Return (x, y) of the center of cell containing provided text 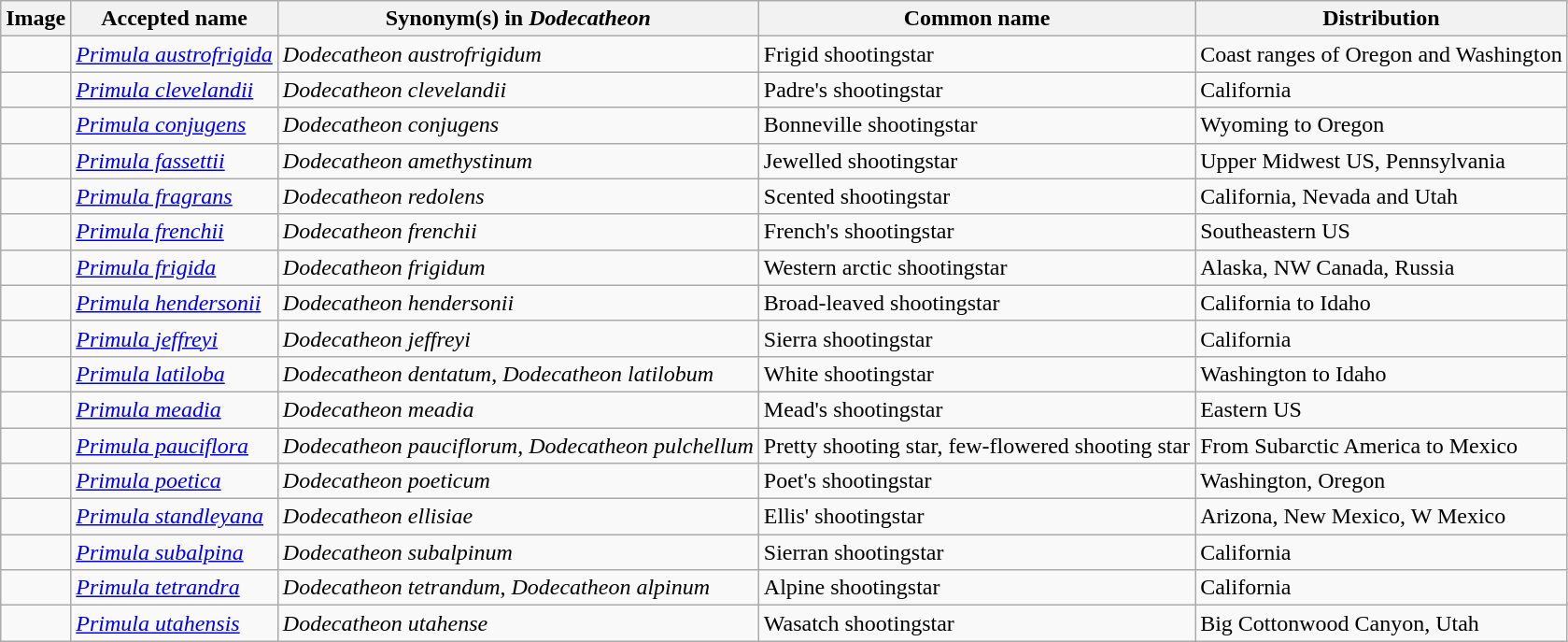
Dodecatheon poeticum (517, 481)
Primula utahensis (175, 623)
Dodecatheon austrofrigidum (517, 54)
California, Nevada and Utah (1382, 196)
Bonneville shootingstar (977, 125)
Primula poetica (175, 481)
From Subarctic America to Mexico (1382, 446)
Pretty shooting star, few-flowered shooting star (977, 446)
Jewelled shootingstar (977, 161)
Frigid shootingstar (977, 54)
Sierra shootingstar (977, 338)
Dodecatheon jeffreyi (517, 338)
Wasatch shootingstar (977, 623)
Southeastern US (1382, 232)
Primula frenchii (175, 232)
Primula clevelandii (175, 90)
Sierran shootingstar (977, 552)
California to Idaho (1382, 303)
Primula jeffreyi (175, 338)
Washington, Oregon (1382, 481)
Dodecatheon subalpinum (517, 552)
Primula conjugens (175, 125)
Primula fassettii (175, 161)
Accepted name (175, 19)
Western arctic shootingstar (977, 267)
Dodecatheon utahense (517, 623)
Primula frigida (175, 267)
Primula latiloba (175, 374)
Dodecatheon conjugens (517, 125)
Dodecatheon frigidum (517, 267)
Poet's shootingstar (977, 481)
Big Cottonwood Canyon, Utah (1382, 623)
Dodecatheon amethystinum (517, 161)
Scented shootingstar (977, 196)
Dodecatheon pauciflorum, Dodecatheon pulchellum (517, 446)
Dodecatheon dentatum, Dodecatheon latilobum (517, 374)
Primula hendersonii (175, 303)
Arizona, New Mexico, W Mexico (1382, 517)
Distribution (1382, 19)
Dodecatheon hendersonii (517, 303)
Eastern US (1382, 409)
White shootingstar (977, 374)
Primula subalpina (175, 552)
Primula meadia (175, 409)
Synonym(s) in Dodecatheon (517, 19)
Alaska, NW Canada, Russia (1382, 267)
Primula standleyana (175, 517)
Padre's shootingstar (977, 90)
Dodecatheon ellisiae (517, 517)
Dodecatheon clevelandii (517, 90)
French's shootingstar (977, 232)
Upper Midwest US, Pennsylvania (1382, 161)
Primula pauciflora (175, 446)
Ellis' shootingstar (977, 517)
Common name (977, 19)
Washington to Idaho (1382, 374)
Dodecatheon frenchii (517, 232)
Primula fragrans (175, 196)
Dodecatheon redolens (517, 196)
Dodecatheon tetrandum, Dodecatheon alpinum (517, 588)
Primula austrofrigida (175, 54)
Mead's shootingstar (977, 409)
Primula tetrandra (175, 588)
Wyoming to Oregon (1382, 125)
Image (35, 19)
Dodecatheon meadia (517, 409)
Broad-leaved shootingstar (977, 303)
Coast ranges of Oregon and Washington (1382, 54)
Alpine shootingstar (977, 588)
